Search for the cell housing the specified text and yield its (x, y) center coordinate. 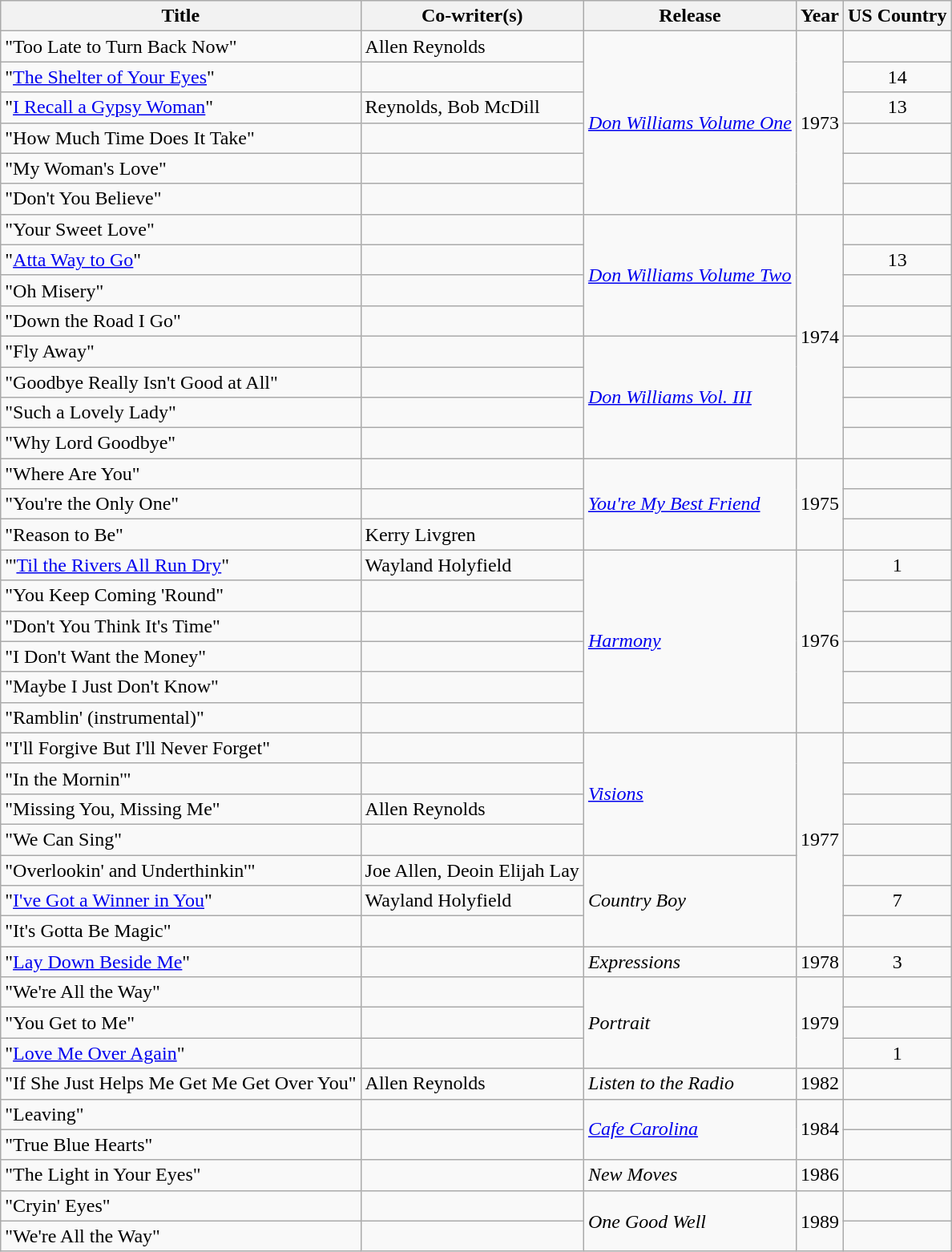
Don Williams Vol. III (689, 397)
Release (689, 16)
"My Woman's Love" (181, 168)
"You Get to Me" (181, 1023)
Co-writer(s) (472, 16)
New Moves (689, 1175)
Joe Allen, Deoin Elijah Lay (472, 870)
One Good Well (689, 1221)
1975 (819, 504)
Year (819, 16)
"Goodbye Really Isn't Good at All" (181, 382)
1974 (819, 336)
"Leaving" (181, 1114)
"Don't You Think It's Time" (181, 626)
"Cryin' Eyes" (181, 1206)
"True Blue Hearts" (181, 1145)
Expressions (689, 962)
"You're the Only One" (181, 504)
1978 (819, 962)
"Reason to Be" (181, 535)
"Overlookin' and Underthinkin'" (181, 870)
1982 (819, 1084)
"It's Gotta Be Magic" (181, 931)
"The Shelter of Your Eyes" (181, 77)
"Love Me Over Again" (181, 1053)
"Why Lord Goodbye" (181, 443)
"Oh Misery" (181, 290)
"Such a Lovely Lady" (181, 413)
"Atta Way to Go" (181, 260)
"In the Mornin'" (181, 778)
1984 (819, 1129)
"I'll Forgive But I'll Never Forget" (181, 748)
"Don't You Believe" (181, 199)
"Your Sweet Love" (181, 229)
"Ramblin' (instrumental)" (181, 717)
Listen to the Radio (689, 1084)
Don Williams Volume One (689, 123)
Don Williams Volume Two (689, 275)
Country Boy (689, 900)
Title (181, 16)
Portrait (689, 1023)
"'Til the Rivers All Run Dry" (181, 565)
US Country (898, 16)
"Lay Down Beside Me" (181, 962)
You're My Best Friend (689, 504)
1989 (819, 1221)
1977 (819, 839)
Harmony (689, 641)
7 (898, 901)
"Down the Road I Go" (181, 321)
"I Recall a Gypsy Woman" (181, 107)
Visions (689, 794)
"If She Just Helps Me Get Me Get Over You" (181, 1084)
"How Much Time Does It Take" (181, 138)
"I've Got a Winner in You" (181, 901)
"We Can Sing" (181, 839)
"Missing You, Missing Me" (181, 809)
1973 (819, 123)
14 (898, 77)
"Fly Away" (181, 351)
1986 (819, 1175)
3 (898, 962)
"I Don't Want the Money" (181, 656)
"Maybe I Just Don't Know" (181, 687)
"You Keep Coming 'Round" (181, 596)
"Too Late to Turn Back Now" (181, 46)
Kerry Livgren (472, 535)
"Where Are You" (181, 474)
Reynolds, Bob McDill (472, 107)
1979 (819, 1023)
1976 (819, 641)
"The Light in Your Eyes" (181, 1175)
Cafe Carolina (689, 1129)
